Return the [X, Y] coordinate for the center point of the cell that contains the specified text.  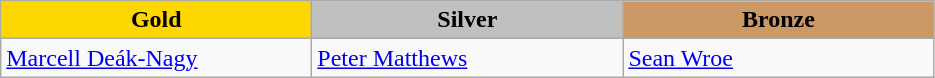
Sean Wroe [778, 58]
Bronze [778, 20]
Gold [156, 20]
Peter Matthews [468, 58]
Silver [468, 20]
Marcell Deák-Nagy [156, 58]
